Search for the cell housing the specified text and yield its (x, y) center coordinate. 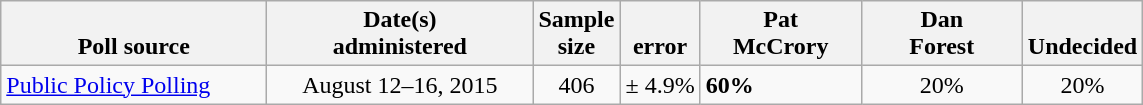
PatMcCrory (780, 34)
August 12–16, 2015 (400, 85)
Date(s)administered (400, 34)
DanForest (942, 34)
60% (780, 85)
Undecided (1082, 34)
± 4.9% (660, 85)
406 (576, 85)
Public Policy Polling (134, 85)
Samplesize (576, 34)
Poll source (134, 34)
error (660, 34)
